From the cell containing the given text, extract its center point as [X, Y] coordinate. 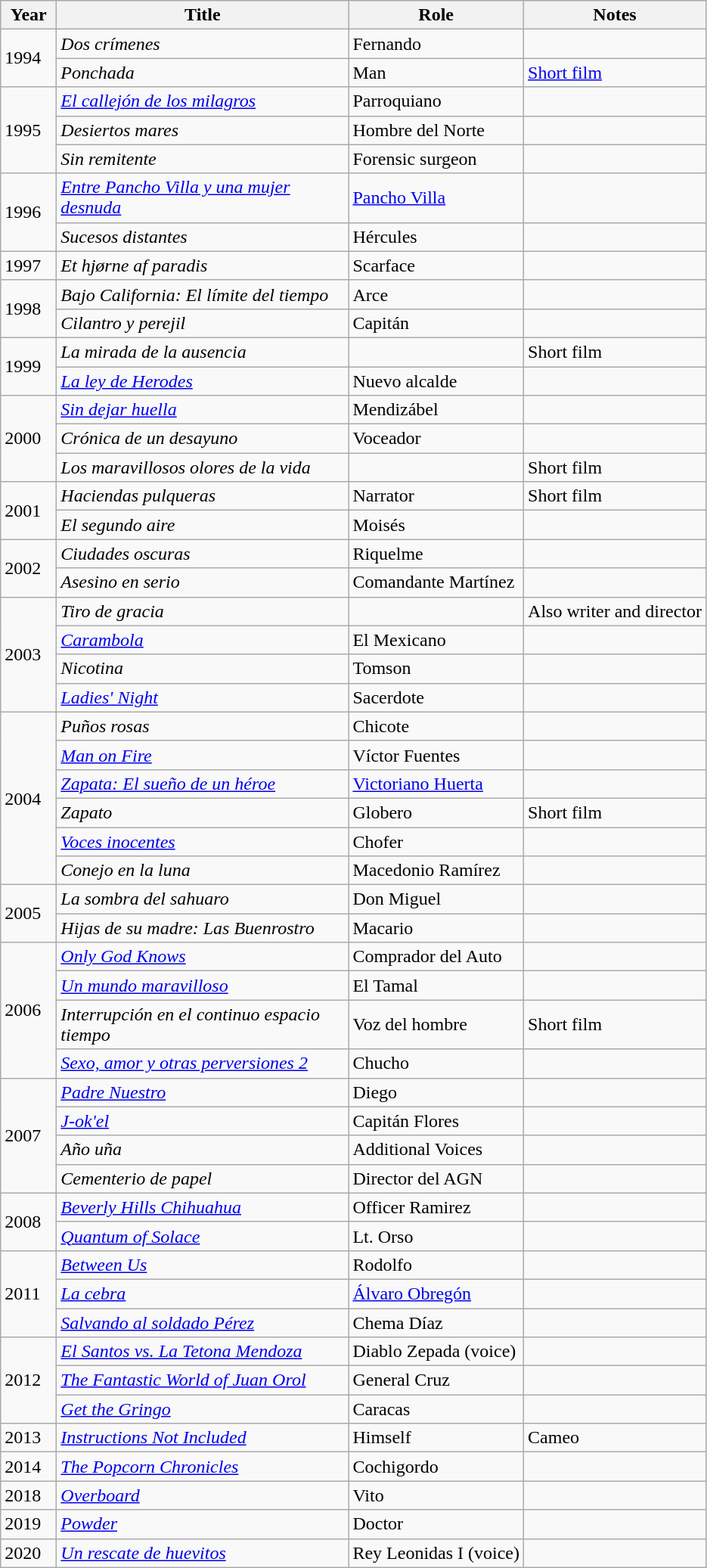
El Santos vs. La Tetona Mendoza [203, 1352]
Voceador [436, 439]
Nuevo alcalde [436, 380]
Hijas de su madre: Las Buenrostro [203, 928]
Zapato [203, 812]
2001 [29, 511]
Sacerdote [436, 697]
Año uña [203, 1150]
Comandante Martínez [436, 582]
Cementerio de papel [203, 1178]
Notes [616, 15]
La ley de Herodes [203, 380]
Narrator [436, 496]
Entre Pancho Villa y una mujer desnuda [203, 198]
Conejo en la luna [203, 871]
La cebra [203, 1293]
Forensic surgeon [436, 159]
Year [29, 15]
Sucesos distantes [203, 237]
2011 [29, 1293]
Vito [436, 1495]
Chema Díaz [436, 1323]
Arce [436, 294]
Riquelme [436, 554]
Man on Fire [203, 755]
Capitán Flores [436, 1121]
2013 [29, 1438]
Carambola [203, 640]
Chicote [436, 726]
2018 [29, 1495]
2012 [29, 1380]
Mendizábel [436, 410]
Interrupción en el continuo espacio tiempo [203, 1024]
Globero [436, 812]
El segundo aire [203, 525]
Ponchada [203, 73]
Victoriano Huerta [436, 784]
Los maravillosos olores de la vida [203, 467]
Officer Ramirez [436, 1207]
El Tamal [436, 986]
Instructions Not Included [203, 1438]
Macedonio Ramírez [436, 871]
Haciendas pulqueras [203, 496]
1994 [29, 58]
Dos crímenes [203, 44]
Hércules [436, 237]
Zapata: El sueño de un héroe [203, 784]
Man [436, 73]
Sexo, amor y otras perversiones 2 [203, 1063]
1998 [29, 309]
Crónica de un desayuno [203, 439]
Voz del hombre [436, 1024]
2014 [29, 1467]
Chofer [436, 842]
Et hjørne af paradis [203, 265]
Overboard [203, 1495]
Between Us [203, 1265]
1999 [29, 366]
La mirada de la ausencia [203, 352]
Beverly Hills Chihuahua [203, 1207]
2003 [29, 654]
Director del AGN [436, 1178]
Tiro de gracia [203, 611]
Moisés [436, 525]
Powder [203, 1524]
Also writer and director [616, 611]
El callejón de los milagros [203, 101]
Scarface [436, 265]
Rodolfo [436, 1265]
La sombra del sahuaro [203, 899]
Don Miguel [436, 899]
Capitán [436, 323]
1995 [29, 130]
Desiertos mares [203, 130]
Role [436, 15]
Title [203, 15]
J-ok'el [203, 1121]
Get the Gringo [203, 1409]
1996 [29, 212]
Chucho [436, 1063]
2000 [29, 439]
Rey Leonidas I (voice) [436, 1553]
2002 [29, 568]
Pancho Villa [436, 198]
Álvaro Obregón [436, 1293]
Himself [436, 1438]
Additional Voices [436, 1150]
2008 [29, 1222]
El Mexicano [436, 640]
Ladies' Night [203, 697]
Caracas [436, 1409]
The Popcorn Chronicles [203, 1467]
Voces inocentes [203, 842]
Fernando [436, 44]
Quantum of Solace [203, 1236]
Puños rosas [203, 726]
Salvando al soldado Pérez [203, 1323]
Cochigordo [436, 1467]
Sin remitente [203, 159]
1997 [29, 265]
2005 [29, 914]
Bajo California: El límite del tiempo [203, 294]
Padre Nuestro [203, 1092]
General Cruz [436, 1380]
Macario [436, 928]
Hombre del Norte [436, 130]
2006 [29, 1011]
Cameo [616, 1438]
Sin dejar huella [203, 410]
2007 [29, 1135]
2019 [29, 1524]
Nicotina [203, 669]
Tomson [436, 669]
Víctor Fuentes [436, 755]
Doctor [436, 1524]
Parroquiano [436, 101]
2020 [29, 1553]
Cilantro y perejil [203, 323]
Asesino en serio [203, 582]
Diablo Zepada (voice) [436, 1352]
Comprador del Auto [436, 957]
Lt. Orso [436, 1236]
Un rescate de huevitos [203, 1553]
Only God Knows [203, 957]
Un mundo maravilloso [203, 986]
Ciudades oscuras [203, 554]
The Fantastic World of Juan Orol [203, 1380]
2004 [29, 798]
Diego [436, 1092]
